Provide the [x, y] coordinate of the cell's center where the given text is located.  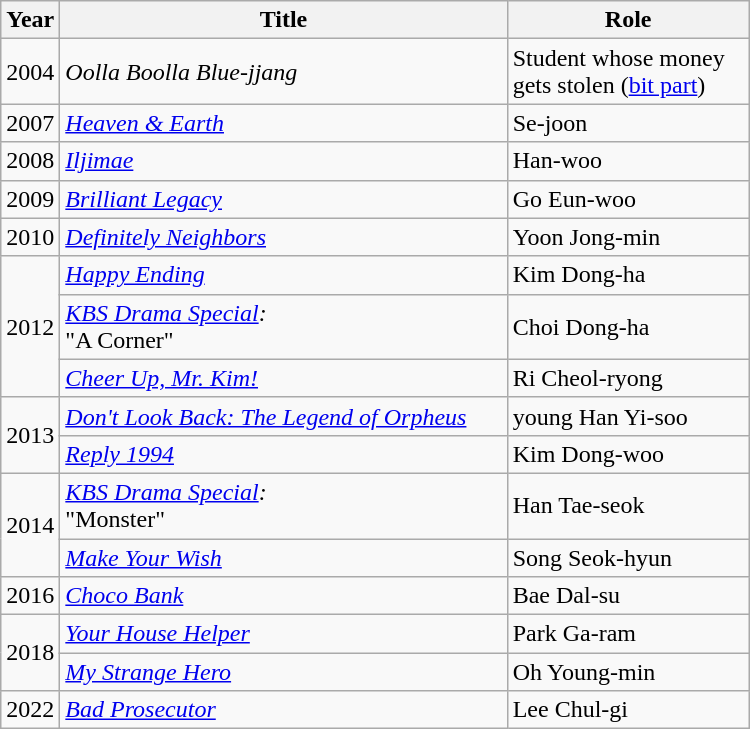
2014 [30, 524]
2013 [30, 435]
Bad Prosecutor [284, 710]
Choco Bank [284, 596]
2016 [30, 596]
Oh Young-min [628, 672]
Happy Ending [284, 275]
Kim Dong-woo [628, 454]
Your House Helper [284, 634]
2008 [30, 161]
Park Ga-ram [628, 634]
2018 [30, 653]
Han-woo [628, 161]
Se-joon [628, 123]
Student whose money gets stolen (bit part) [628, 72]
2004 [30, 72]
Oolla Boolla Blue-jjang [284, 72]
Heaven & Earth [284, 123]
Reply 1994 [284, 454]
Lee Chul-gi [628, 710]
Choi Dong-ha [628, 326]
2022 [30, 710]
2012 [30, 326]
Han Tae-seok [628, 506]
2010 [30, 237]
Iljimae [284, 161]
KBS Drama Special:"A Corner" [284, 326]
Kim Dong-ha [628, 275]
2007 [30, 123]
Year [30, 20]
Definitely Neighbors [284, 237]
KBS Drama Special:"Monster" [284, 506]
Make Your Wish [284, 557]
Ri Cheol-ryong [628, 378]
Title [284, 20]
Role [628, 20]
Yoon Jong-min [628, 237]
Go Eun-woo [628, 199]
Cheer Up, Mr. Kim! [284, 378]
Song Seok-hyun [628, 557]
young Han Yi-soo [628, 416]
My Strange Hero [284, 672]
Bae Dal-su [628, 596]
Don't Look Back: The Legend of Orpheus [284, 416]
Brilliant Legacy [284, 199]
2009 [30, 199]
